Scan for the cell matching the given text and deliver its (X, Y) coordinate at center. 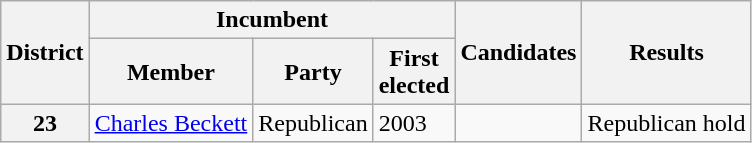
Republican hold (666, 123)
Incumbent (272, 20)
First elected (414, 72)
District (45, 52)
Party (313, 72)
Results (666, 52)
2003 (414, 123)
Member (171, 72)
23 (45, 123)
Charles Beckett (171, 123)
Republican (313, 123)
Candidates (518, 52)
